Search for the cell housing the specified text and yield its [x, y] center coordinate. 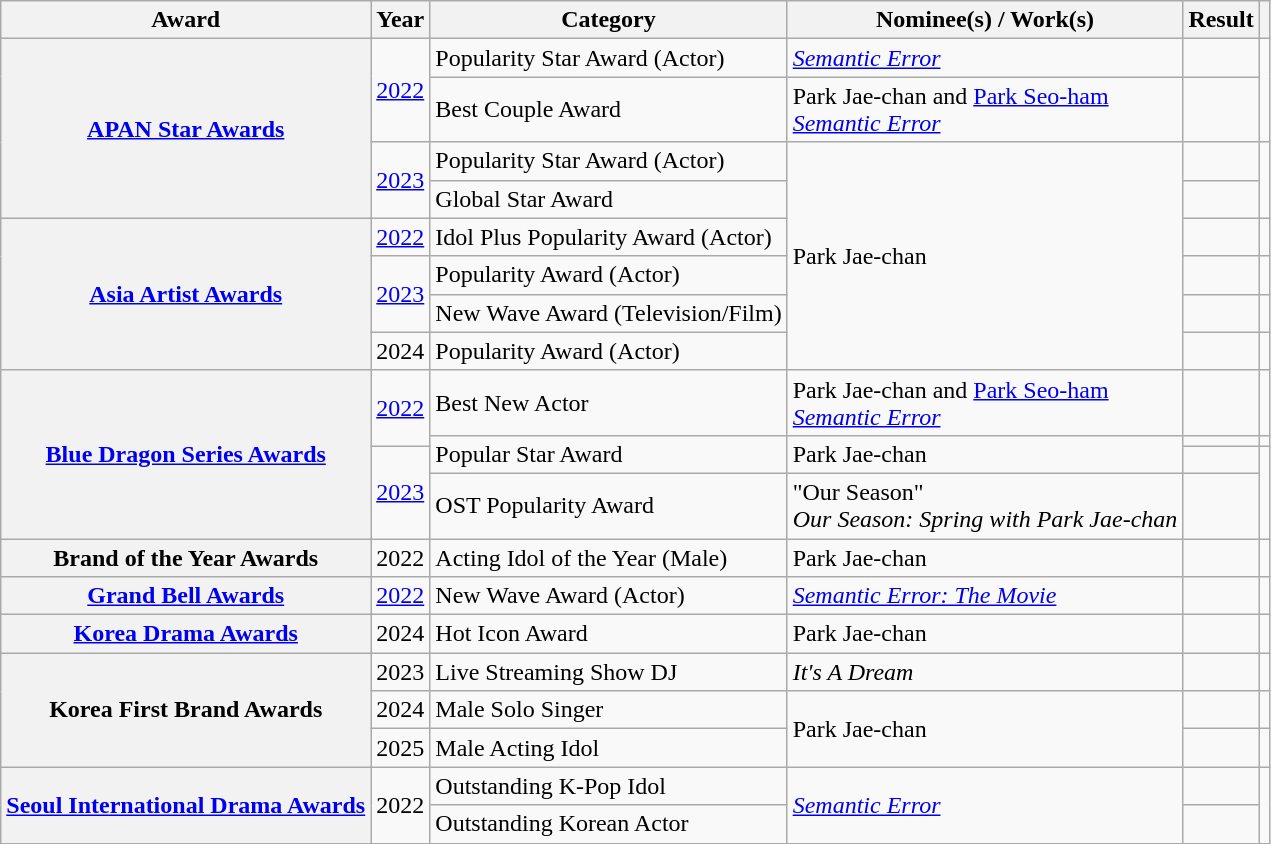
2025 [400, 748]
Result [1221, 20]
Idol Plus Popularity Award (Actor) [608, 237]
New Wave Award (Actor) [608, 596]
Best New Actor [608, 402]
Seoul International Drama Awards [186, 805]
"Our Season" Our Season: Spring with Park Jae-chan [985, 506]
Outstanding Korean Actor [608, 824]
Semantic Error: The Movie [985, 596]
APAN Star Awards [186, 128]
Brand of the Year Awards [186, 557]
Nominee(s) / Work(s) [985, 20]
Korea First Brand Awards [186, 710]
Blue Dragon Series Awards [186, 454]
Male Solo Singer [608, 710]
Year [400, 20]
Category [608, 20]
Grand Bell Awards [186, 596]
It's A Dream [985, 672]
Male Acting Idol [608, 748]
Live Streaming Show DJ [608, 672]
Hot Icon Award [608, 634]
Award [186, 20]
New Wave Award (Television/Film) [608, 313]
Best Couple Award [608, 110]
Global Star Award [608, 199]
OST Popularity Award [608, 506]
Popular Star Award [608, 454]
Korea Drama Awards [186, 634]
Acting Idol of the Year (Male) [608, 557]
Outstanding K-Pop Idol [608, 786]
Asia Artist Awards [186, 294]
